Search for the cell housing the specified text and yield its [x, y] center coordinate. 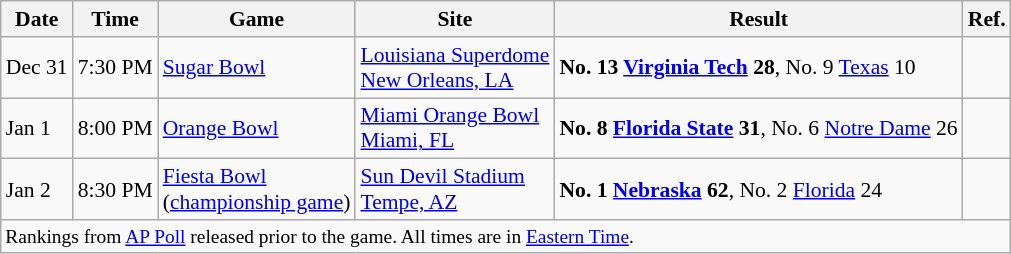
8:30 PM [116, 190]
Jan 1 [37, 128]
Date [37, 19]
Louisiana SuperdomeNew Orleans, LA [454, 68]
8:00 PM [116, 128]
Result [758, 19]
Fiesta Bowl (championship game) [257, 190]
Dec 31 [37, 68]
Game [257, 19]
Jan 2 [37, 190]
No. 13 Virginia Tech 28, No. 9 Texas 10 [758, 68]
Time [116, 19]
No. 1 Nebraska 62, No. 2 Florida 24 [758, 190]
Sugar Bowl [257, 68]
Site [454, 19]
Orange Bowl [257, 128]
No. 8 Florida State 31, No. 6 Notre Dame 26 [758, 128]
Rankings from AP Poll released prior to the game. All times are in Eastern Time. [506, 236]
7:30 PM [116, 68]
Miami Orange BowlMiami, FL [454, 128]
Ref. [987, 19]
Sun Devil StadiumTempe, AZ [454, 190]
